Search for the cell housing the specified text and yield its [X, Y] center coordinate. 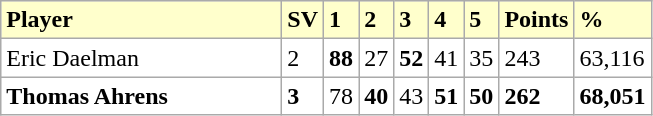
35 [482, 58]
4 [446, 20]
Points [536, 20]
% [612, 20]
68,051 [612, 96]
78 [342, 96]
43 [412, 96]
Thomas Ahrens [142, 96]
27 [376, 58]
1 [342, 20]
Player [142, 20]
243 [536, 58]
52 [412, 58]
88 [342, 58]
50 [482, 96]
262 [536, 96]
41 [446, 58]
SV [303, 20]
63,116 [612, 58]
51 [446, 96]
5 [482, 20]
40 [376, 96]
Eric Daelman [142, 58]
